Extract the [x, y] coordinate from the center of the cell holding the provided text.  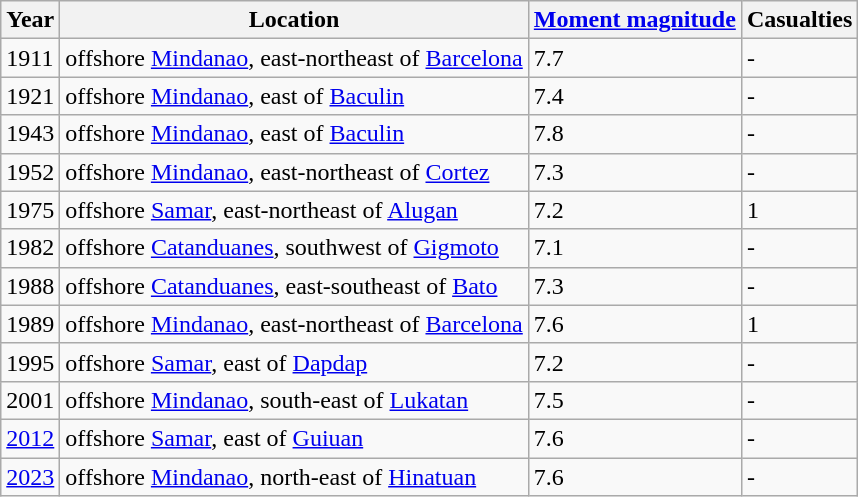
offshore Mindanao, south-east of Lukatan [294, 400]
1988 [30, 286]
2023 [30, 477]
1952 [30, 172]
1982 [30, 248]
1989 [30, 324]
Casualties [799, 20]
7.4 [634, 96]
1975 [30, 210]
offshore Samar, east-northeast of Alugan [294, 210]
7.1 [634, 248]
7.7 [634, 58]
2001 [30, 400]
offshore Mindanao, east-northeast of Cortez [294, 172]
1995 [30, 362]
2012 [30, 438]
1921 [30, 96]
offshore Catanduanes, east-southeast of Bato [294, 286]
offshore Samar, east of Dapdap [294, 362]
7.5 [634, 400]
offshore Samar, east of Guiuan [294, 438]
Location [294, 20]
Moment magnitude [634, 20]
1943 [30, 134]
offshore Catanduanes, southwest of Gigmoto [294, 248]
7.8 [634, 134]
Year [30, 20]
1911 [30, 58]
offshore Mindanao, north-east of Hinatuan [294, 477]
